For the text-containing cell, return its midpoint in [X, Y] coordinate format. 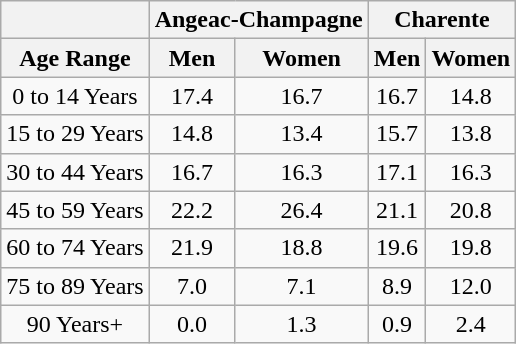
19.8 [471, 248]
1.3 [302, 324]
2.4 [471, 324]
26.4 [302, 210]
Age Range [75, 58]
20.8 [471, 210]
Angeac-Champagne [258, 20]
18.8 [302, 248]
7.1 [302, 286]
30 to 44 Years [75, 172]
0.0 [192, 324]
21.1 [397, 210]
13.4 [302, 134]
19.6 [397, 248]
0.9 [397, 324]
15.7 [397, 134]
22.2 [192, 210]
7.0 [192, 286]
17.4 [192, 96]
13.8 [471, 134]
21.9 [192, 248]
12.0 [471, 286]
75 to 89 Years [75, 286]
15 to 29 Years [75, 134]
0 to 14 Years [75, 96]
60 to 74 Years [75, 248]
17.1 [397, 172]
45 to 59 Years [75, 210]
8.9 [397, 286]
90 Years+ [75, 324]
Charente [442, 20]
